Pinpoint the cell where the given text exists, returning its [X, Y] midpoint coordinate. 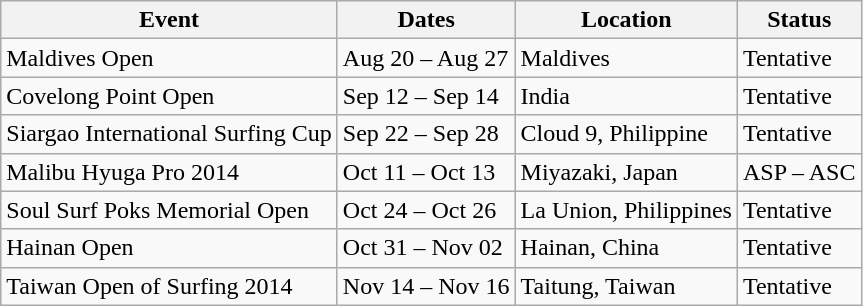
Taitung, Taiwan [626, 286]
Sep 22 – Sep 28 [426, 134]
Covelong Point Open [170, 96]
India [626, 96]
Nov 14 – Nov 16 [426, 286]
Oct 24 – Oct 26 [426, 210]
Maldives Open [170, 58]
Malibu Hyuga Pro 2014 [170, 172]
Taiwan Open of Surfing 2014 [170, 286]
Dates [426, 20]
Hainan, China [626, 248]
Location [626, 20]
Status [799, 20]
Siargao International Surfing Cup [170, 134]
Miyazaki, Japan [626, 172]
Cloud 9, Philippine [626, 134]
Oct 31 – Nov 02 [426, 248]
Aug 20 – Aug 27 [426, 58]
Hainan Open [170, 248]
Maldives [626, 58]
La Union, Philippines [626, 210]
Sep 12 – Sep 14 [426, 96]
Oct 11 – Oct 13 [426, 172]
Event [170, 20]
ASP – ASC [799, 172]
Soul Surf Poks Memorial Open [170, 210]
